Return [X, Y] of the center of cell containing provided text 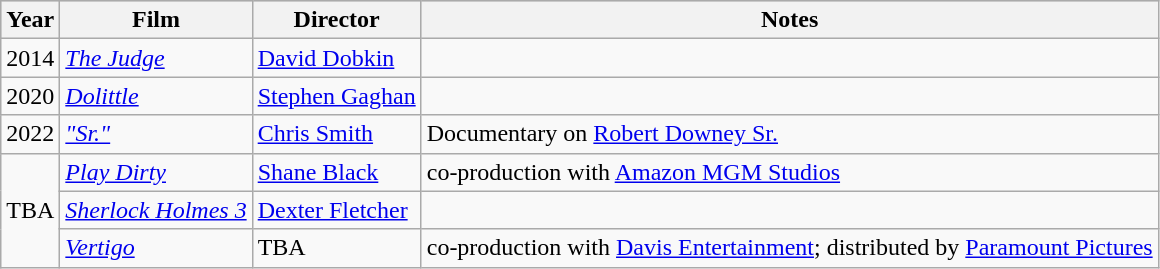
Director [336, 20]
2022 [30, 134]
The Judge [156, 58]
Dexter Fletcher [336, 210]
Vertigo [156, 248]
Shane Black [336, 172]
Dolittle [156, 96]
Sherlock Holmes 3 [156, 210]
co-production with Amazon MGM Studios [790, 172]
2014 [30, 58]
Film [156, 20]
Notes [790, 20]
Play Dirty [156, 172]
"Sr." [156, 134]
Documentary on Robert Downey Sr. [790, 134]
Chris Smith [336, 134]
co-production with Davis Entertainment; distributed by Paramount Pictures [790, 248]
Year [30, 20]
2020 [30, 96]
Stephen Gaghan [336, 96]
David Dobkin [336, 58]
